Capture the cell that displays the provided text and extract its (x, y) central coordinate. 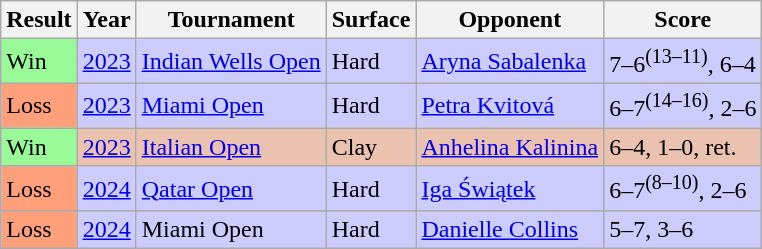
Clay (371, 147)
6–7(8–10), 2–6 (683, 188)
Aryna Sabalenka (510, 62)
Opponent (510, 20)
Anhelina Kalinina (510, 147)
5–7, 3–6 (683, 230)
6–7(14–16), 2–6 (683, 106)
Surface (371, 20)
Year (106, 20)
Tournament (231, 20)
Iga Świątek (510, 188)
7–6(13–11), 6–4 (683, 62)
Qatar Open (231, 188)
6–4, 1–0, ret. (683, 147)
Italian Open (231, 147)
Indian Wells Open (231, 62)
Petra Kvitová (510, 106)
Result (39, 20)
Score (683, 20)
Danielle Collins (510, 230)
